Output the (X, Y) coordinate of the center of the cell containing the given text.  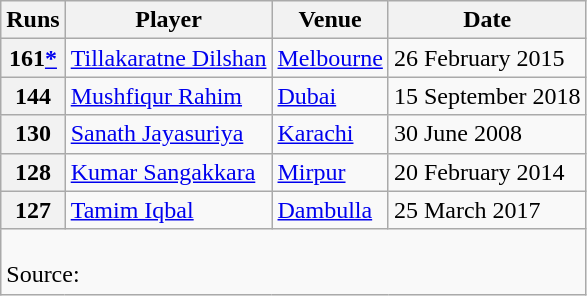
Venue (330, 20)
Source: (294, 262)
Karachi (330, 134)
Player (168, 20)
Kumar Sangakkara (168, 172)
Dambulla (330, 210)
128 (33, 172)
20 February 2014 (487, 172)
15 September 2018 (487, 96)
Melbourne (330, 58)
Sanath Jayasuriya (168, 134)
144 (33, 96)
Runs (33, 20)
130 (33, 134)
30 June 2008 (487, 134)
Mushfiqur Rahim (168, 96)
Date (487, 20)
161* (33, 58)
127 (33, 210)
25 March 2017 (487, 210)
26 February 2015 (487, 58)
Tillakaratne Dilshan (168, 58)
Mirpur (330, 172)
Dubai (330, 96)
Tamim Iqbal (168, 210)
